Identify which cell holds the provided text, then report its [X, Y] central coordinate. 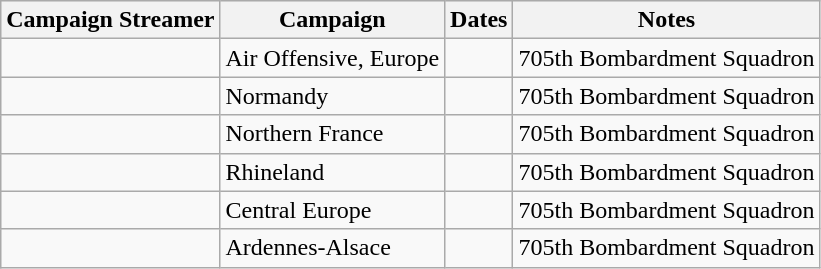
Northern France [332, 134]
Rhineland [332, 172]
Air Offensive, Europe [332, 58]
Campaign Streamer [110, 20]
Campaign [332, 20]
Dates [479, 20]
Ardennes-Alsace [332, 248]
Normandy [332, 96]
Notes [666, 20]
Central Europe [332, 210]
